Extract the [X, Y] coordinate from the center of the cell holding the provided text.  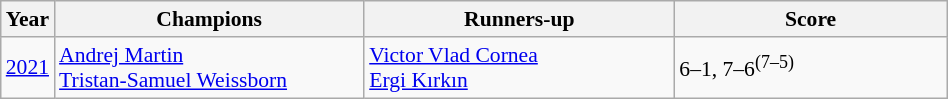
Champions [209, 19]
2021 [28, 68]
Score [810, 19]
6–1, 7–6(7–5) [810, 68]
Victor Vlad Cornea Ergi Kırkın [519, 68]
Runners-up [519, 19]
Year [28, 19]
Andrej Martin Tristan-Samuel Weissborn [209, 68]
